Pinpoint the cell where the given text exists, returning its (x, y) midpoint coordinate. 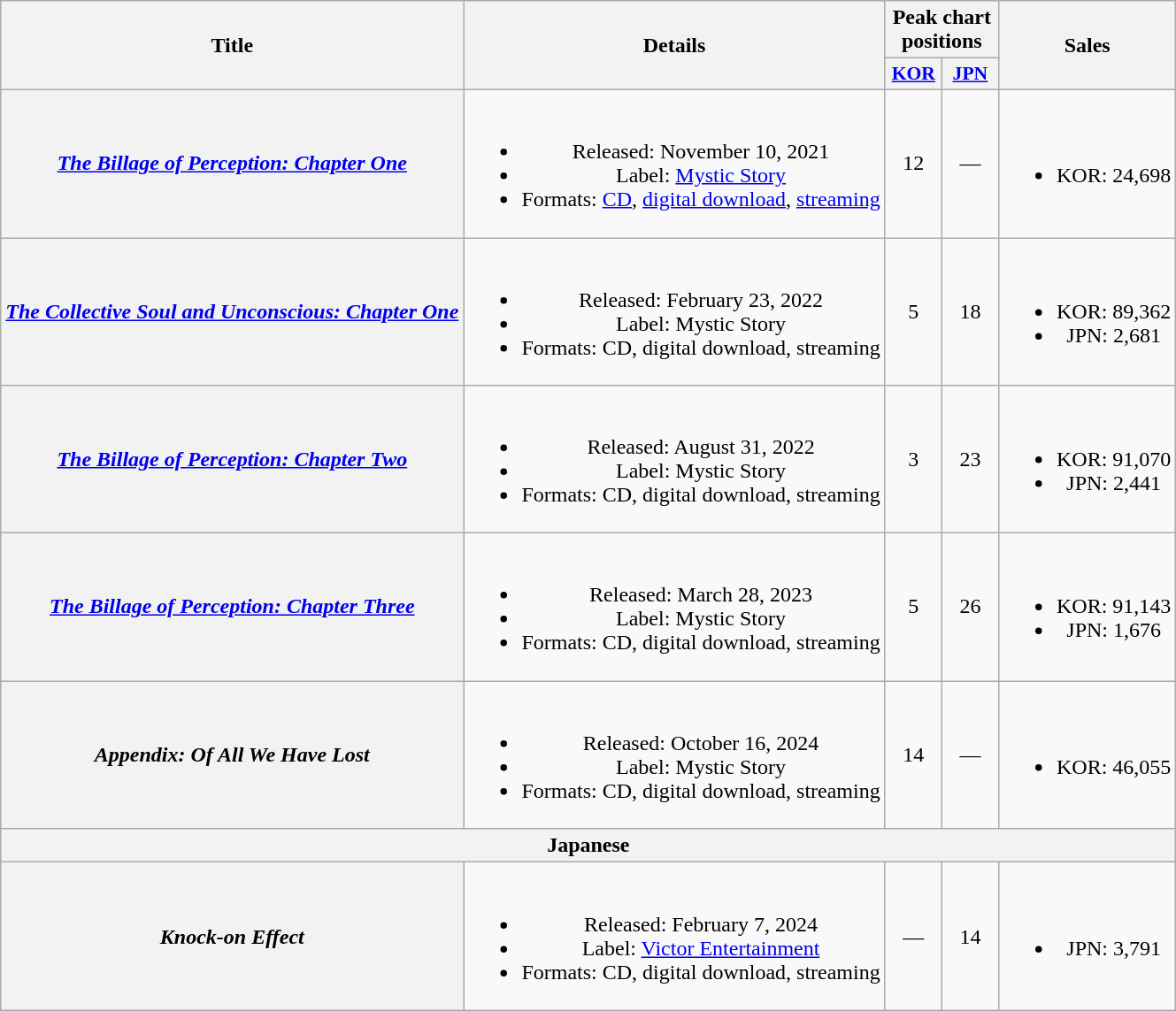
The Billage of Perception: Chapter Three (232, 607)
JPN (970, 74)
Released: October 16, 2024Label: Mystic StoryFormats: CD, digital download, streaming (674, 755)
Title (232, 46)
Released: March 28, 2023Label: Mystic StoryFormats: CD, digital download, streaming (674, 607)
Details (674, 46)
Released: November 10, 2021Label: Mystic StoryFormats: CD, digital download, streaming (674, 163)
Appendix: Of All We Have Lost (232, 755)
Released: August 31, 2022Label: Mystic StoryFormats: CD, digital download, streaming (674, 460)
Released: February 7, 2024Label: Victor EntertainmentFormats: CD, digital download, streaming (674, 936)
18 (970, 311)
Released: February 23, 2022Label: Mystic StoryFormats: CD, digital download, streaming (674, 311)
23 (970, 460)
The Billage of Perception: Chapter One (232, 163)
3 (913, 460)
KOR: 91,143JPN: 1,676 (1087, 607)
Sales (1087, 46)
KOR (913, 74)
Knock-on Effect (232, 936)
12 (913, 163)
Peak chartpositions (942, 30)
KOR: 24,698 (1087, 163)
JPN: 3,791 (1087, 936)
KOR: 46,055 (1087, 755)
Japanese (588, 846)
The Collective Soul and Unconscious: Chapter One (232, 311)
26 (970, 607)
KOR: 89,362JPN: 2,681 (1087, 311)
The Billage of Perception: Chapter Two (232, 460)
KOR: 91,070JPN: 2,441 (1087, 460)
